Provide the [x, y] coordinate of the cell's center where the given text is located.  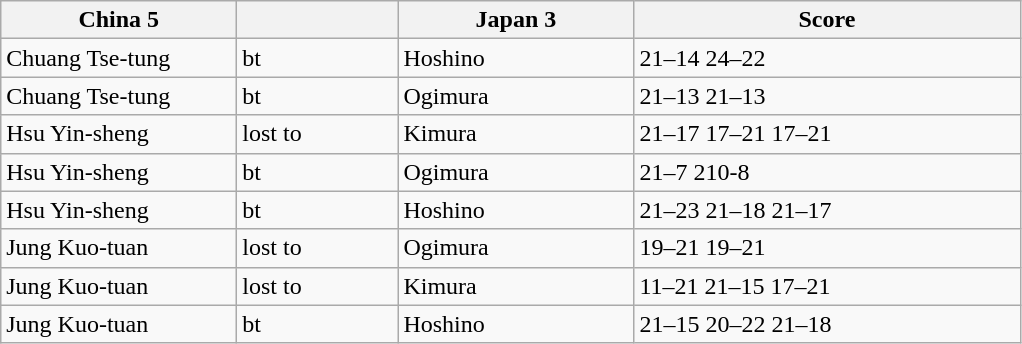
21–15 20–22 21–18 [827, 324]
11–21 21–15 17–21 [827, 286]
21–23 21–18 21–17 [827, 210]
21–7 210-8 [827, 172]
Japan 3 [516, 20]
21–14 24–22 [827, 58]
21–17 17–21 17–21 [827, 134]
China 5 [119, 20]
21–13 21–13 [827, 96]
19–21 19–21 [827, 248]
Score [827, 20]
